Determine the [x, y] coordinate at the center of the cell enclosing the given text.  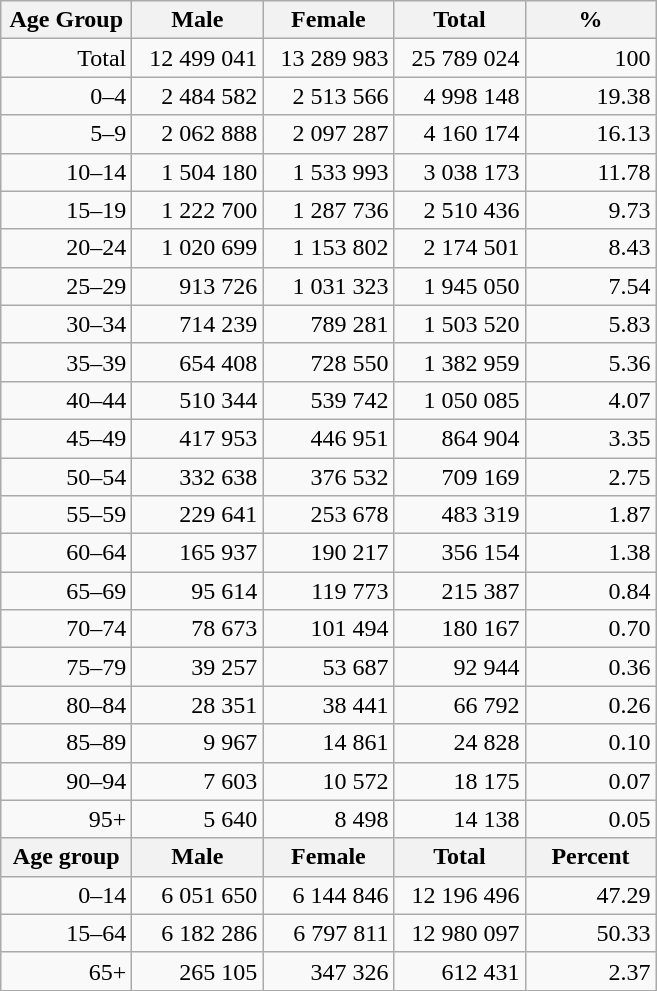
2 484 582 [198, 96]
2 513 566 [328, 96]
16.13 [590, 134]
40–44 [66, 400]
446 951 [328, 438]
1.38 [590, 553]
28 351 [198, 705]
101 494 [328, 629]
95+ [66, 819]
714 239 [198, 324]
9 967 [198, 743]
2.37 [590, 971]
4.07 [590, 400]
7 603 [198, 781]
2 097 287 [328, 134]
65+ [66, 971]
4 998 148 [460, 96]
6 797 811 [328, 933]
265 105 [198, 971]
12 196 496 [460, 895]
347 326 [328, 971]
417 953 [198, 438]
78 673 [198, 629]
85–89 [66, 743]
12 980 097 [460, 933]
190 217 [328, 553]
66 792 [460, 705]
39 257 [198, 667]
13 289 983 [328, 58]
70–74 [66, 629]
0.07 [590, 781]
9.73 [590, 210]
1 504 180 [198, 172]
1 382 959 [460, 362]
38 441 [328, 705]
90–94 [66, 781]
15–19 [66, 210]
180 167 [460, 629]
Age group [66, 857]
2.75 [590, 477]
25–29 [66, 286]
1 222 700 [198, 210]
0.10 [590, 743]
8 498 [328, 819]
14 138 [460, 819]
55–59 [66, 515]
8.43 [590, 248]
% [590, 20]
483 319 [460, 515]
356 154 [460, 553]
5.36 [590, 362]
1 031 323 [328, 286]
376 532 [328, 477]
0.70 [590, 629]
728 550 [328, 362]
0–14 [66, 895]
709 169 [460, 477]
50.33 [590, 933]
215 387 [460, 591]
10–14 [66, 172]
12 499 041 [198, 58]
119 773 [328, 591]
92 944 [460, 667]
332 638 [198, 477]
0.84 [590, 591]
75–79 [66, 667]
1 945 050 [460, 286]
30–34 [66, 324]
0–4 [66, 96]
0.05 [590, 819]
2 510 436 [460, 210]
913 726 [198, 286]
80–84 [66, 705]
1 287 736 [328, 210]
45–49 [66, 438]
6 144 846 [328, 895]
18 175 [460, 781]
60–64 [66, 553]
95 614 [198, 591]
Age Group [66, 20]
864 904 [460, 438]
789 281 [328, 324]
612 431 [460, 971]
65–69 [66, 591]
6 051 650 [198, 895]
11.78 [590, 172]
100 [590, 58]
1 153 802 [328, 248]
24 828 [460, 743]
1 503 520 [460, 324]
510 344 [198, 400]
1.87 [590, 515]
253 678 [328, 515]
25 789 024 [460, 58]
35–39 [66, 362]
20–24 [66, 248]
19.38 [590, 96]
3.35 [590, 438]
6 182 286 [198, 933]
53 687 [328, 667]
1 020 699 [198, 248]
2 174 501 [460, 248]
5–9 [66, 134]
15–64 [66, 933]
47.29 [590, 895]
5.83 [590, 324]
0.26 [590, 705]
2 062 888 [198, 134]
10 572 [328, 781]
14 861 [328, 743]
7.54 [590, 286]
165 937 [198, 553]
3 038 173 [460, 172]
1 050 085 [460, 400]
Percent [590, 857]
0.36 [590, 667]
654 408 [198, 362]
1 533 993 [328, 172]
50–54 [66, 477]
229 641 [198, 515]
5 640 [198, 819]
4 160 174 [460, 134]
539 742 [328, 400]
